From the cell containing the given text, extract its center point as (x, y) coordinate. 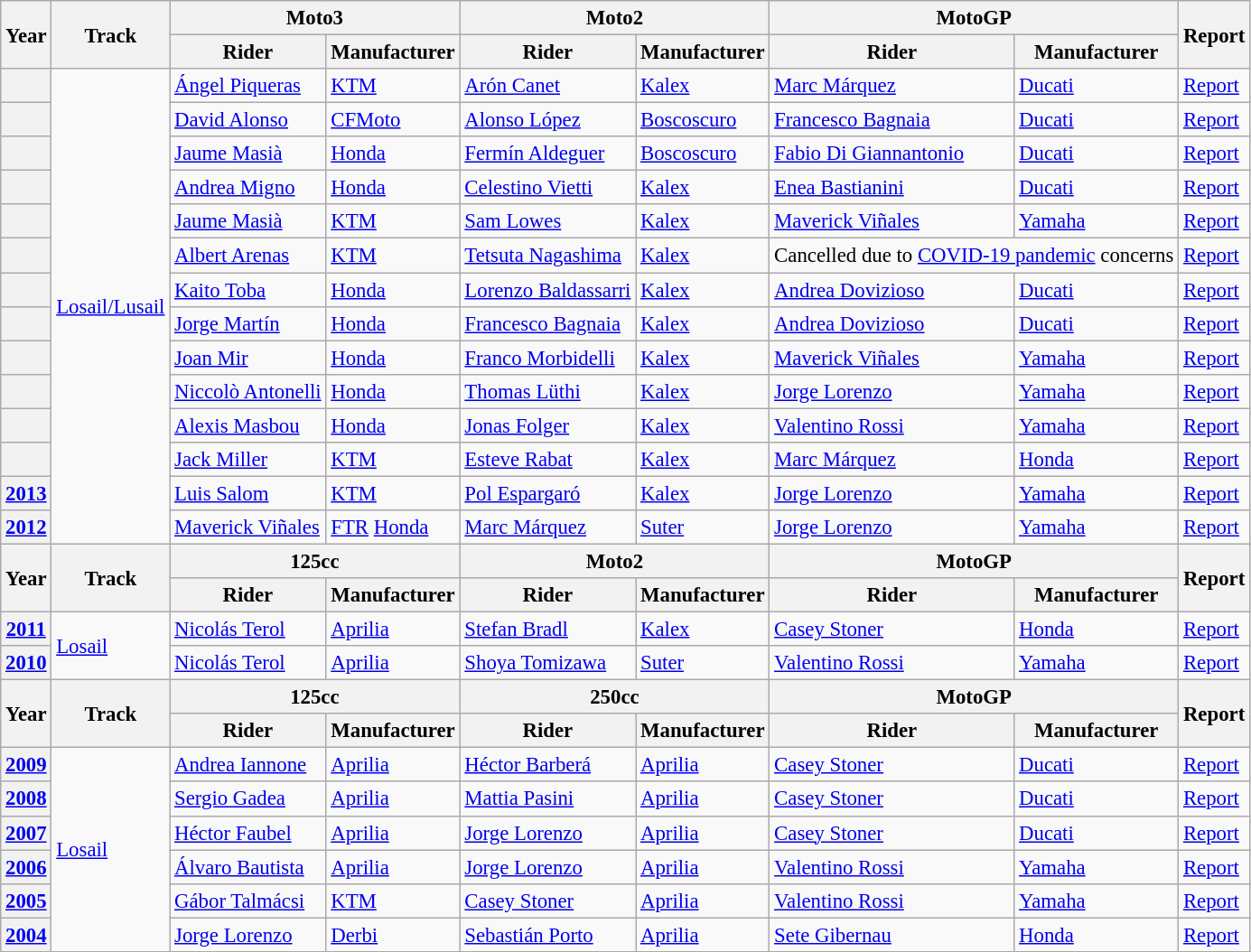
Niccolò Antonelli (247, 391)
Celestino Vietti (547, 188)
Sebastián Porto (547, 935)
Alexis Masbou (247, 425)
Jonas Folger (547, 425)
Losail/Lusail (110, 306)
2006 (26, 867)
Arón Canet (547, 86)
Ángel Piqueras (247, 86)
Sete Gibernau (892, 935)
Cancelled due to COVID-19 pandemic concerns (974, 256)
2011 (26, 630)
Alonso López (547, 120)
Jack Miller (247, 460)
Sergio Gadea (247, 799)
2007 (26, 833)
Lorenzo Baldassarri (547, 290)
2009 (26, 765)
2004 (26, 935)
Kaito Toba (247, 290)
Enea Bastianini (892, 188)
Shoya Tomizawa (547, 663)
Jorge Martín (247, 323)
Moto3 (314, 18)
FTR Honda (393, 527)
Héctor Barberá (547, 765)
Andrea Iannone (247, 765)
250cc (614, 697)
Fabio Di Giannantonio (892, 154)
Franco Morbidelli (547, 358)
CFMoto (393, 120)
Mattia Pasini (547, 799)
Héctor Faubel (247, 833)
Thomas Lüthi (547, 391)
Derbi (393, 935)
2012 (26, 527)
David Alonso (247, 120)
2008 (26, 799)
Joan Mir (247, 358)
Pol Espargaró (547, 493)
Tetsuta Nagashima (547, 256)
Luis Salom (247, 493)
2013 (26, 493)
Fermín Aldeguer (547, 154)
Albert Arenas (247, 256)
Stefan Bradl (547, 630)
Sam Lowes (547, 221)
Gábor Talmácsi (247, 901)
2005 (26, 901)
Esteve Rabat (547, 460)
Álvaro Bautista (247, 867)
2010 (26, 663)
Andrea Migno (247, 188)
